Scan for the cell matching the given text and deliver its (X, Y) coordinate at center. 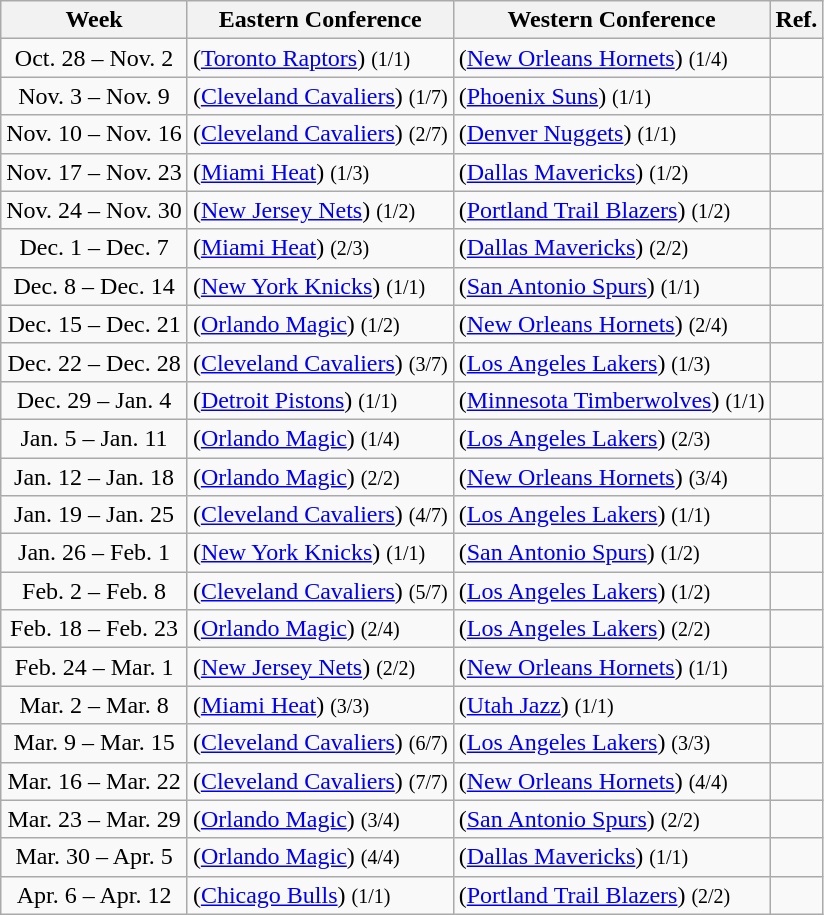
Western Conference (612, 20)
(Cleveland Cavaliers) (7/7) (320, 781)
(New Jersey Nets) (2/2) (320, 667)
Nov. 3 – Nov. 9 (94, 96)
(Orlando Magic) (1/2) (320, 324)
(New Orleans Hornets) (3/4) (612, 477)
Dec. 29 – Jan. 4 (94, 400)
(Miami Heat) (3/3) (320, 705)
Dec. 8 – Dec. 14 (94, 286)
Mar. 9 – Mar. 15 (94, 743)
(Cleveland Cavaliers) (5/7) (320, 591)
Dec. 15 – Dec. 21 (94, 324)
(Miami Heat) (2/3) (320, 248)
Nov. 10 – Nov. 16 (94, 134)
(Miami Heat) (1/3) (320, 172)
Jan. 12 – Jan. 18 (94, 477)
(Orlando Magic) (1/4) (320, 438)
(Phoenix Suns) (1/1) (612, 96)
Jan. 19 – Jan. 25 (94, 515)
Apr. 6 – Apr. 12 (94, 895)
(Cleveland Cavaliers) (2/7) (320, 134)
(Chicago Bulls) (1/1) (320, 895)
(Orlando Magic) (3/4) (320, 819)
Dec. 1 – Dec. 7 (94, 248)
(New Jersey Nets) (1/2) (320, 210)
Mar. 16 – Mar. 22 (94, 781)
Jan. 26 – Feb. 1 (94, 553)
(Detroit Pistons) (1/1) (320, 400)
(Denver Nuggets) (1/1) (612, 134)
Nov. 24 – Nov. 30 (94, 210)
(San Antonio Spurs) (2/2) (612, 819)
Nov. 17 – Nov. 23 (94, 172)
(San Antonio Spurs) (1/1) (612, 286)
(New Orleans Hornets) (4/4) (612, 781)
(Los Angeles Lakers) (2/3) (612, 438)
(Toronto Raptors) (1/1) (320, 58)
Oct. 28 – Nov. 2 (94, 58)
Feb. 18 – Feb. 23 (94, 629)
(Los Angeles Lakers) (3/3) (612, 743)
(New Orleans Hornets) (1/4) (612, 58)
(Cleveland Cavaliers) (1/7) (320, 96)
(New Orleans Hornets) (2/4) (612, 324)
(Los Angeles Lakers) (2/2) (612, 629)
Mar. 23 – Mar. 29 (94, 819)
(Portland Trail Blazers) (2/2) (612, 895)
(Dallas Mavericks) (1/2) (612, 172)
(Los Angeles Lakers) (1/3) (612, 362)
Dec. 22 – Dec. 28 (94, 362)
(Los Angeles Lakers) (1/1) (612, 515)
Feb. 24 – Mar. 1 (94, 667)
(Cleveland Cavaliers) (4/7) (320, 515)
(San Antonio Spurs) (1/2) (612, 553)
Ref. (796, 20)
(Cleveland Cavaliers) (6/7) (320, 743)
Feb. 2 – Feb. 8 (94, 591)
(Dallas Mavericks) (1/1) (612, 857)
(Cleveland Cavaliers) (3/7) (320, 362)
(Orlando Magic) (4/4) (320, 857)
(Portland Trail Blazers) (1/2) (612, 210)
Week (94, 20)
(Los Angeles Lakers) (1/2) (612, 591)
Jan. 5 – Jan. 11 (94, 438)
Mar. 2 – Mar. 8 (94, 705)
Mar. 30 – Apr. 5 (94, 857)
(Minnesota Timberwolves) (1/1) (612, 400)
Eastern Conference (320, 20)
(Dallas Mavericks) (2/2) (612, 248)
(Orlando Magic) (2/4) (320, 629)
(New Orleans Hornets) (1/1) (612, 667)
(Orlando Magic) (2/2) (320, 477)
(Utah Jazz) (1/1) (612, 705)
